Output the [x, y] coordinate of the center of the cell containing the given text.  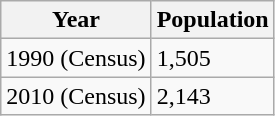
1990 (Census) [76, 58]
Year [76, 20]
1,505 [212, 58]
2,143 [212, 96]
Population [212, 20]
2010 (Census) [76, 96]
